Scan for the cell matching the given text and deliver its [x, y] coordinate at center. 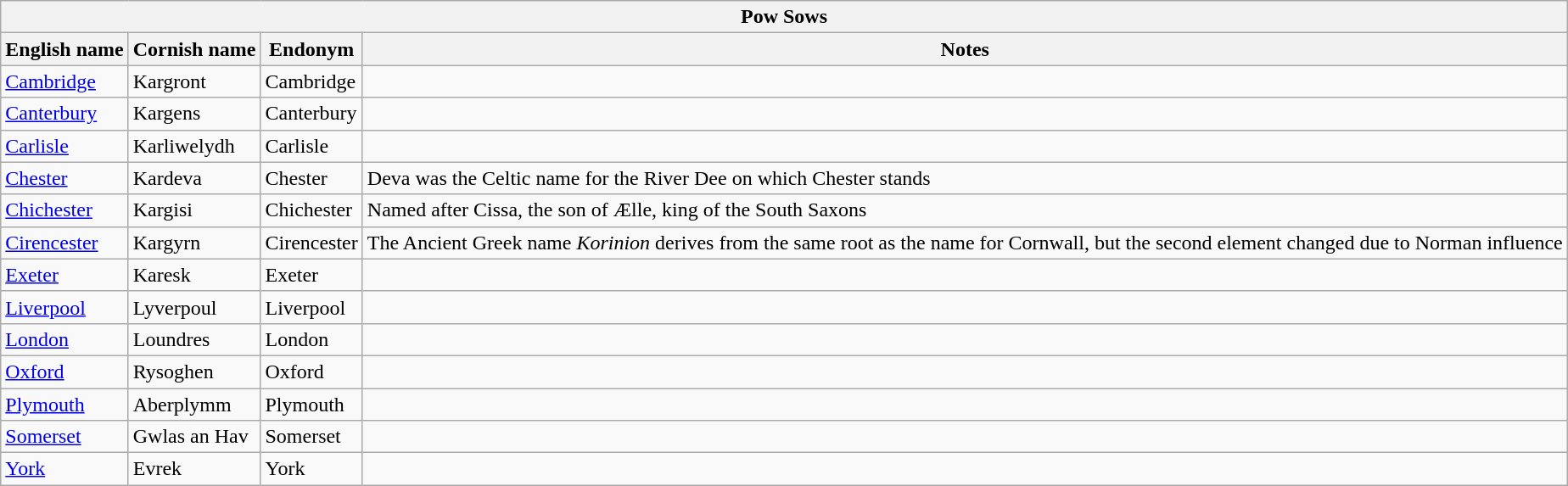
Lyverpoul [194, 307]
Deva was the Celtic name for the River Dee on which Chester stands [965, 178]
Evrek [194, 469]
Notes [965, 49]
Kargront [194, 81]
Rysoghen [194, 371]
Loundres [194, 339]
Aberplymm [194, 405]
Pow Sows [784, 17]
Karliwelydh [194, 146]
Karesk [194, 275]
Named after Cissa, the son of Ælle, king of the South Saxons [965, 210]
Kargens [194, 114]
The Ancient Greek name Korinion derives from the same root as the name for Cornwall, but the second element changed due to Norman influence [965, 243]
Kargyrn [194, 243]
Kardeva [194, 178]
Gwlas an Hav [194, 437]
Cornish name [194, 49]
Endonym [311, 49]
Kargisi [194, 210]
English name [64, 49]
